Output the (X, Y) coordinate of the center of the cell containing the given text.  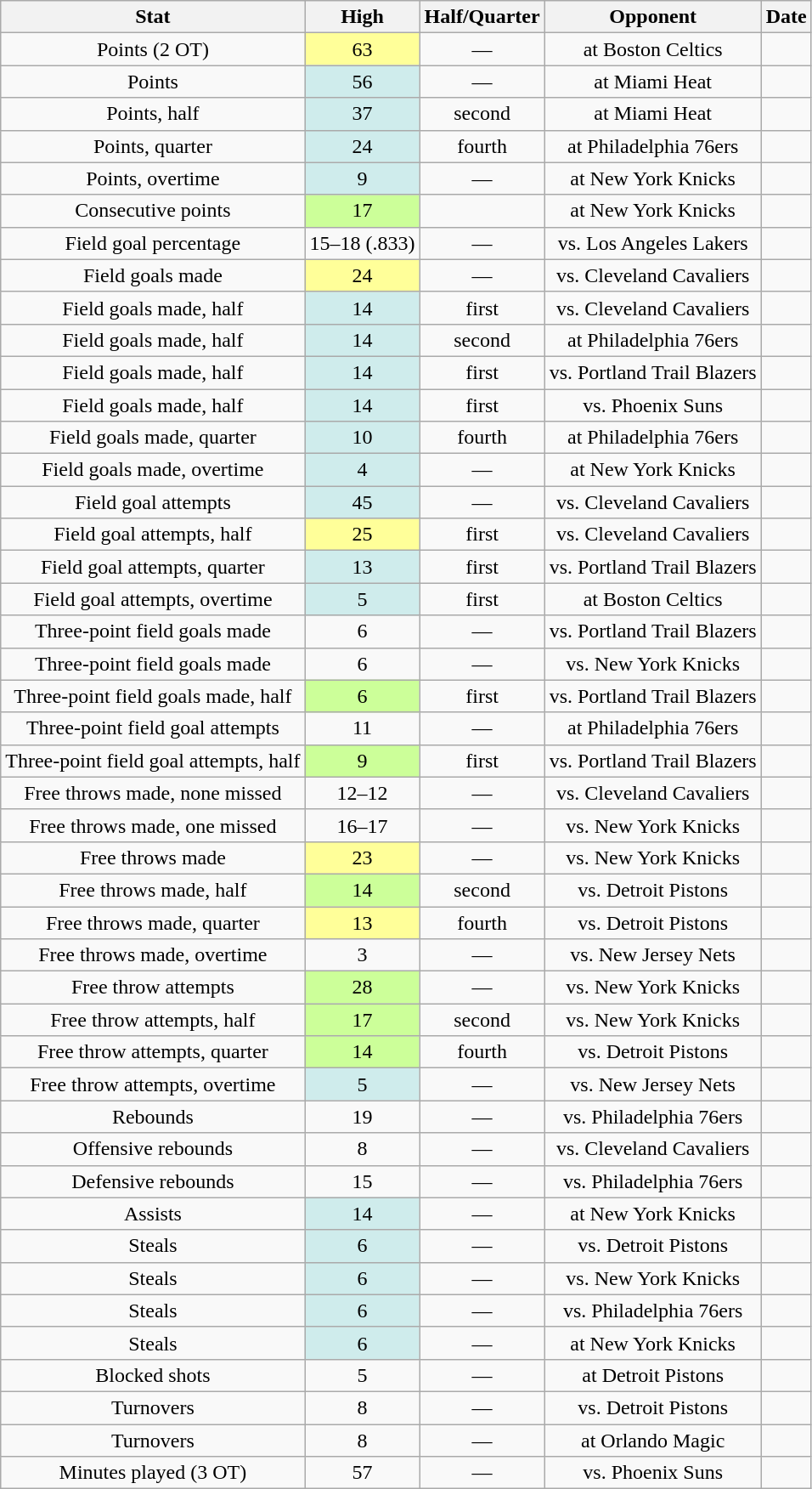
19 (362, 1117)
12–12 (362, 793)
Free throw attempts, quarter (153, 1052)
Stat (153, 17)
Three-point field goals made, half (153, 696)
Free throws made (153, 858)
Field goal attempts, overtime (153, 599)
vs. Los Angeles Lakers (652, 243)
Free throw attempts, half (153, 1020)
45 (362, 502)
Minutes played (3 OT) (153, 1473)
at Detroit Pistons (652, 1375)
Field goal attempts, quarter (153, 567)
Points, overtime (153, 178)
Field goal attempts, half (153, 535)
Opponent (652, 17)
57 (362, 1473)
11 (362, 728)
4 (362, 470)
63 (362, 49)
Consecutive points (153, 211)
Three-point field goal attempts (153, 728)
Field goals made (153, 275)
Free throws made, none missed (153, 793)
Rebounds (153, 1117)
Free throw attempts, overtime (153, 1084)
Field goals made, quarter (153, 438)
10 (362, 438)
Date (787, 17)
Three-point field goal attempts, half (153, 761)
High (362, 17)
Points, half (153, 114)
Points (153, 82)
Offensive rebounds (153, 1149)
15–18 (.833) (362, 243)
Field goal attempts (153, 502)
37 (362, 114)
Field goals made, overtime (153, 470)
56 (362, 82)
28 (362, 988)
Free throws made, half (153, 890)
Blocked shots (153, 1375)
Points, quarter (153, 146)
Defensive rebounds (153, 1181)
Field goal percentage (153, 243)
15 (362, 1181)
at Orlando Magic (652, 1441)
Half/Quarter (482, 17)
3 (362, 955)
Assists (153, 1214)
Free throw attempts (153, 988)
23 (362, 858)
Points (2 OT) (153, 49)
16–17 (362, 825)
Free throws made, quarter (153, 922)
25 (362, 535)
Free throws made, overtime (153, 955)
Free throws made, one missed (153, 825)
